From the cell containing the given text, extract its center point as [x, y] coordinate. 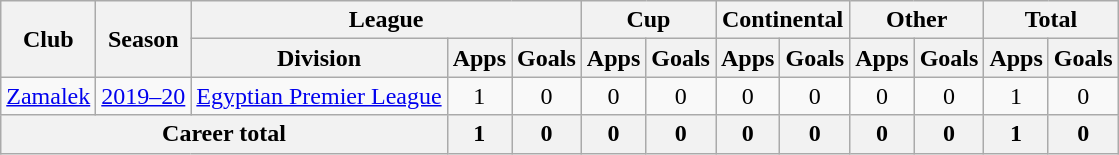
Division [319, 58]
Career total [224, 134]
2019–20 [144, 96]
Total [1051, 20]
Cup [648, 20]
Season [144, 39]
Other [917, 20]
Egyptian Premier League [319, 96]
Zamalek [48, 96]
League [386, 20]
Continental [783, 20]
Club [48, 39]
